From the cell containing the given text, extract its center point as (x, y) coordinate. 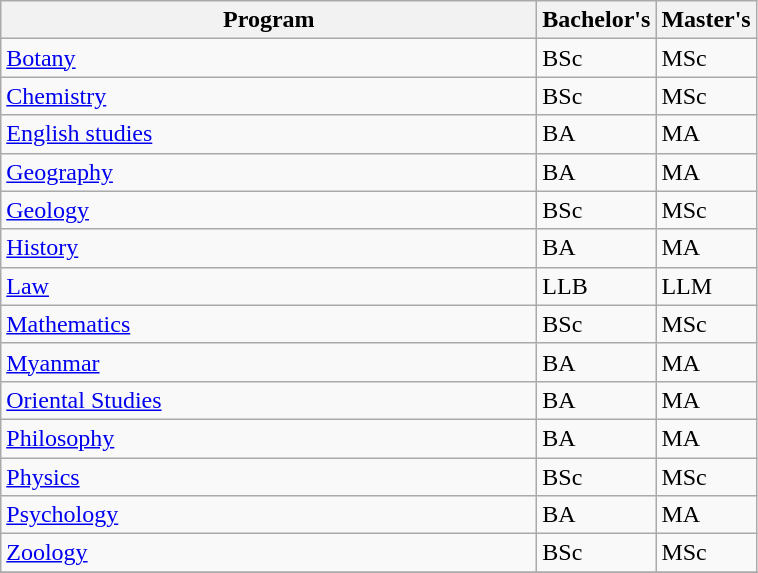
Philosophy (269, 438)
Geology (269, 210)
Law (269, 286)
LLM (706, 286)
Oriental Studies (269, 400)
Program (269, 20)
Chemistry (269, 96)
English studies (269, 134)
History (269, 248)
Master's (706, 20)
Mathematics (269, 324)
Physics (269, 477)
Botany (269, 58)
Zoology (269, 553)
LLB (596, 286)
Psychology (269, 515)
Bachelor's (596, 20)
Geography (269, 172)
Myanmar (269, 362)
